Identify which cell holds the provided text, then report its (X, Y) central coordinate. 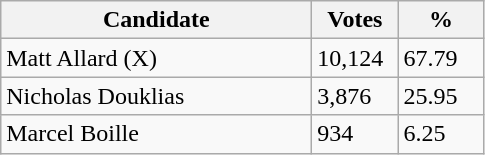
Candidate (156, 20)
Marcel Boille (156, 134)
67.79 (441, 58)
Nicholas Douklias (156, 96)
3,876 (355, 96)
6.25 (441, 134)
Votes (355, 20)
10,124 (355, 58)
Matt Allard (X) (156, 58)
934 (355, 134)
% (441, 20)
25.95 (441, 96)
